Determine the [x, y] coordinate at the center of the cell enclosing the given text.  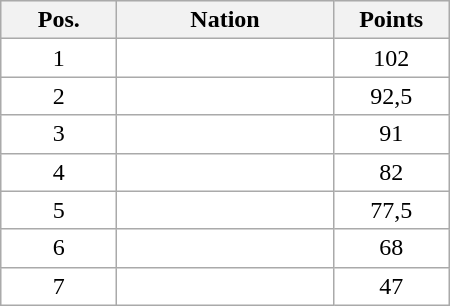
Points [391, 20]
5 [59, 210]
3 [59, 134]
102 [391, 58]
4 [59, 172]
82 [391, 172]
77,5 [391, 210]
Pos. [59, 20]
47 [391, 286]
6 [59, 248]
7 [59, 286]
68 [391, 248]
Nation [225, 20]
92,5 [391, 96]
1 [59, 58]
2 [59, 96]
91 [391, 134]
